Return the [x, y] coordinate for the center point of the cell that contains the specified text.  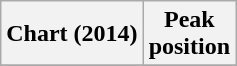
Peakposition [189, 34]
Chart (2014) [72, 34]
